Identify which cell holds the provided text, then report its (X, Y) central coordinate. 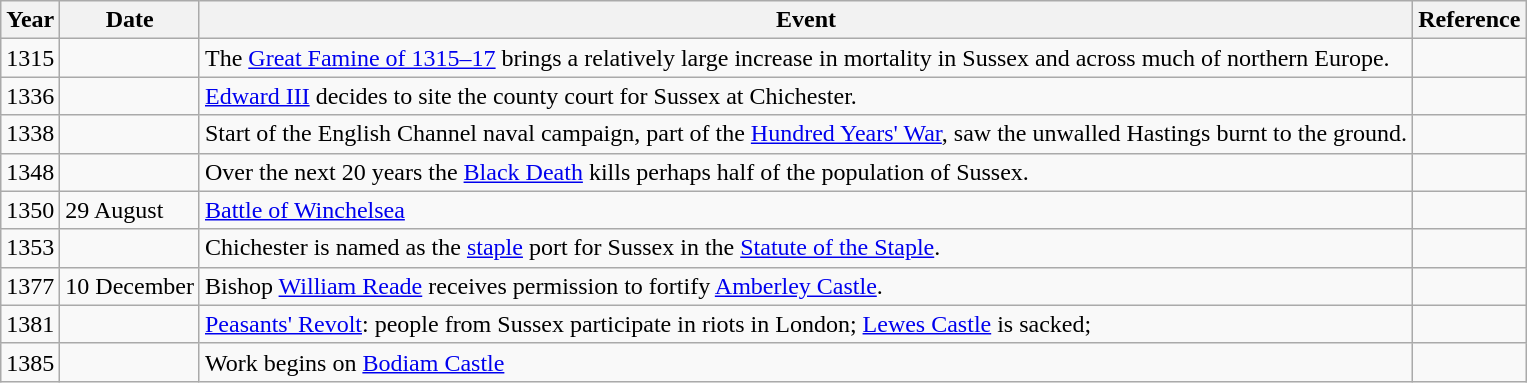
Work begins on Bodiam Castle (806, 362)
29 August (130, 210)
1350 (30, 210)
Start of the English Channel naval campaign, part of the Hundred Years' War, saw the unwalled Hastings burnt to the ground. (806, 134)
1381 (30, 324)
10 December (130, 286)
1336 (30, 96)
1377 (30, 286)
Date (130, 20)
Battle of Winchelsea (806, 210)
1338 (30, 134)
1385 (30, 362)
The Great Famine of 1315–17 brings a relatively large increase in mortality in Sussex and across much of northern Europe. (806, 58)
Reference (1470, 20)
Peasants' Revolt: people from Sussex participate in riots in London; Lewes Castle is sacked; (806, 324)
Over the next 20 years the Black Death kills perhaps half of the population of Sussex. (806, 172)
Chichester is named as the staple port for Sussex in the Statute of the Staple. (806, 248)
1353 (30, 248)
Edward III decides to site the county court for Sussex at Chichester. (806, 96)
1348 (30, 172)
Year (30, 20)
Event (806, 20)
1315 (30, 58)
Bishop William Reade receives permission to fortify Amberley Castle. (806, 286)
